Extract the (X, Y) coordinate from the center of the cell holding the provided text.  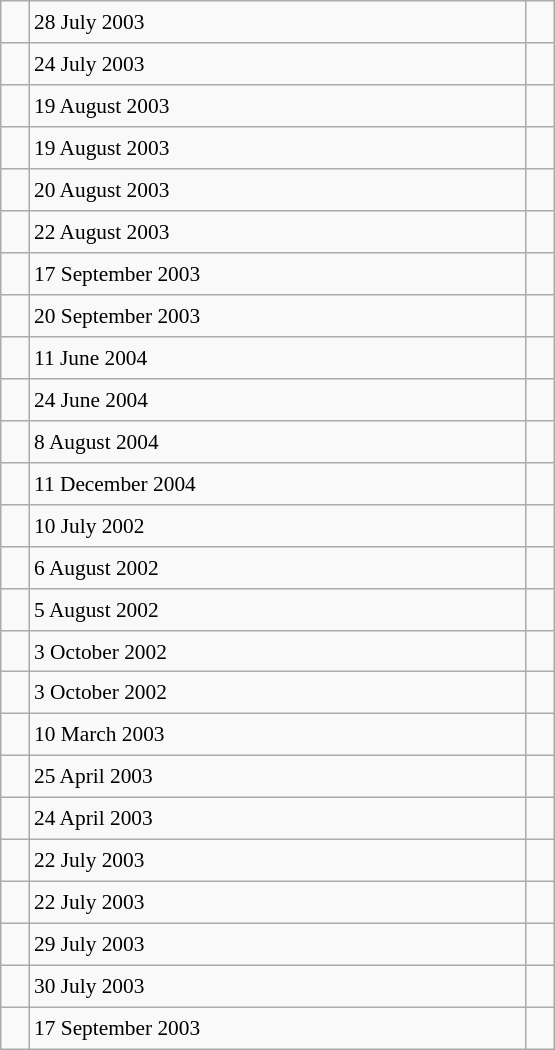
10 July 2002 (278, 525)
10 March 2003 (278, 735)
20 August 2003 (278, 190)
25 April 2003 (278, 777)
24 April 2003 (278, 819)
20 September 2003 (278, 316)
24 July 2003 (278, 64)
5 August 2002 (278, 609)
6 August 2002 (278, 567)
24 June 2004 (278, 399)
28 July 2003 (278, 22)
11 December 2004 (278, 483)
11 June 2004 (278, 358)
29 July 2003 (278, 945)
30 July 2003 (278, 986)
22 August 2003 (278, 232)
8 August 2004 (278, 441)
